Detect which cell encompasses the target text, then output its (x, y) center coordinate. 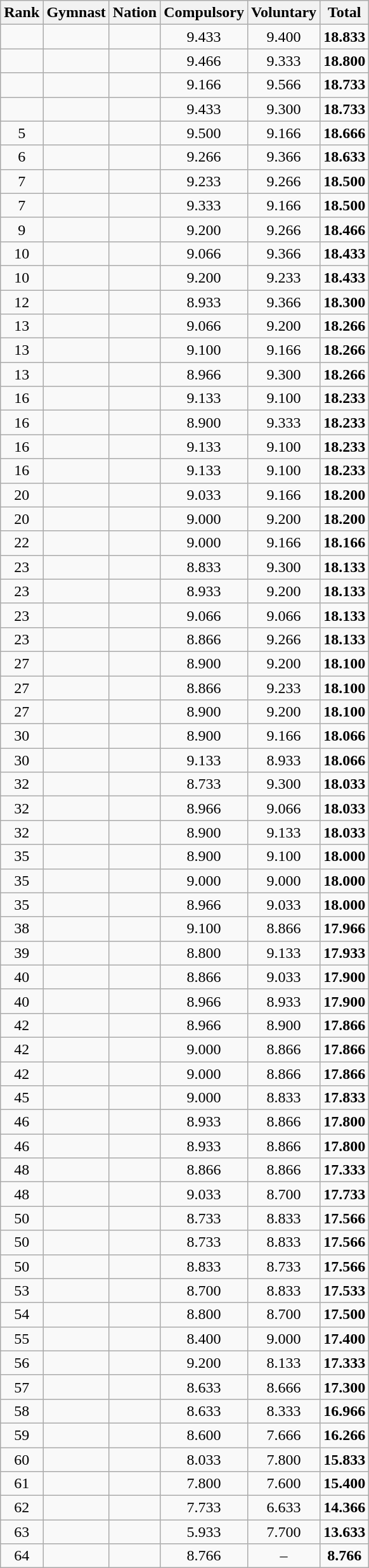
57 (22, 1387)
9.566 (283, 85)
17.933 (345, 953)
12 (22, 302)
8.666 (283, 1387)
8.033 (204, 1459)
Compulsory (204, 13)
15.400 (345, 1484)
39 (22, 953)
63 (22, 1532)
17.733 (345, 1194)
58 (22, 1411)
Gymnast (76, 13)
18.800 (345, 61)
62 (22, 1508)
18.833 (345, 37)
9.500 (204, 133)
Rank (22, 13)
5.933 (204, 1532)
8.400 (204, 1339)
16.966 (345, 1411)
55 (22, 1339)
7.666 (283, 1435)
8.333 (283, 1411)
17.500 (345, 1315)
18.466 (345, 229)
17.533 (345, 1291)
Total (345, 13)
13.633 (345, 1532)
8.600 (204, 1435)
54 (22, 1315)
64 (22, 1556)
17.300 (345, 1387)
17.833 (345, 1098)
9.466 (204, 61)
56 (22, 1363)
6.633 (283, 1508)
15.833 (345, 1459)
18.300 (345, 302)
60 (22, 1459)
– (283, 1556)
59 (22, 1435)
7.700 (283, 1532)
8.133 (283, 1363)
18.166 (345, 543)
14.366 (345, 1508)
7.600 (283, 1484)
7.733 (204, 1508)
45 (22, 1098)
17.966 (345, 929)
5 (22, 133)
38 (22, 929)
9.400 (283, 37)
16.266 (345, 1435)
9 (22, 229)
Voluntary (283, 13)
Nation (134, 13)
17.400 (345, 1339)
61 (22, 1484)
18.666 (345, 133)
18.633 (345, 157)
53 (22, 1291)
6 (22, 157)
22 (22, 543)
